Pinpoint the cell where the given text exists, returning its (x, y) midpoint coordinate. 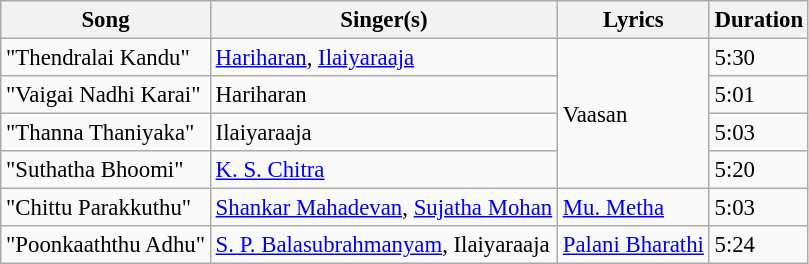
Vaasan (634, 114)
5:24 (758, 245)
"Poonkaaththu Adhu" (106, 245)
"Vaigai Nadhi Karai" (106, 95)
K. S. Chitra (384, 170)
5:01 (758, 95)
Duration (758, 20)
Hariharan, Ilaiyaraaja (384, 58)
Hariharan (384, 95)
Ilaiyaraaja (384, 133)
Palani Bharathi (634, 245)
Song (106, 20)
"Suthatha Bhoomi" (106, 170)
Singer(s) (384, 20)
"Thendralai Kandu" (106, 58)
"Thanna Thaniyaka" (106, 133)
"Chittu Parakkuthu" (106, 208)
Shankar Mahadevan, Sujatha Mohan (384, 208)
Mu. Metha (634, 208)
Lyrics (634, 20)
5:20 (758, 170)
S. P. Balasubrahmanyam, Ilaiyaraaja (384, 245)
5:30 (758, 58)
